Identify which cell holds the provided text, then report its [X, Y] central coordinate. 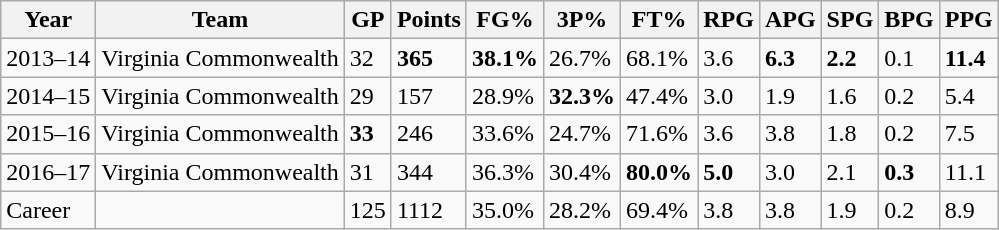
5.4 [968, 96]
2013–14 [48, 58]
29 [368, 96]
0.3 [909, 172]
1.8 [850, 134]
5.0 [729, 172]
GP [368, 20]
32 [368, 58]
157 [428, 96]
Career [48, 210]
365 [428, 58]
6.3 [790, 58]
33.6% [504, 134]
SPG [850, 20]
FG% [504, 20]
26.7% [582, 58]
246 [428, 134]
28.2% [582, 210]
28.9% [504, 96]
36.3% [504, 172]
33 [368, 134]
APG [790, 20]
24.7% [582, 134]
2.1 [850, 172]
2.2 [850, 58]
8.9 [968, 210]
31 [368, 172]
30.4% [582, 172]
11.1 [968, 172]
7.5 [968, 134]
69.4% [660, 210]
35.0% [504, 210]
2015–16 [48, 134]
125 [368, 210]
2016–17 [48, 172]
Points [428, 20]
71.6% [660, 134]
47.4% [660, 96]
1.6 [850, 96]
1112 [428, 210]
Year [48, 20]
PPG [968, 20]
11.4 [968, 58]
0.1 [909, 58]
80.0% [660, 172]
32.3% [582, 96]
FT% [660, 20]
Team [220, 20]
RPG [729, 20]
344 [428, 172]
2014–15 [48, 96]
3P% [582, 20]
38.1% [504, 58]
68.1% [660, 58]
BPG [909, 20]
